Return the [x, y] coordinate for the center point of the cell that contains the specified text.  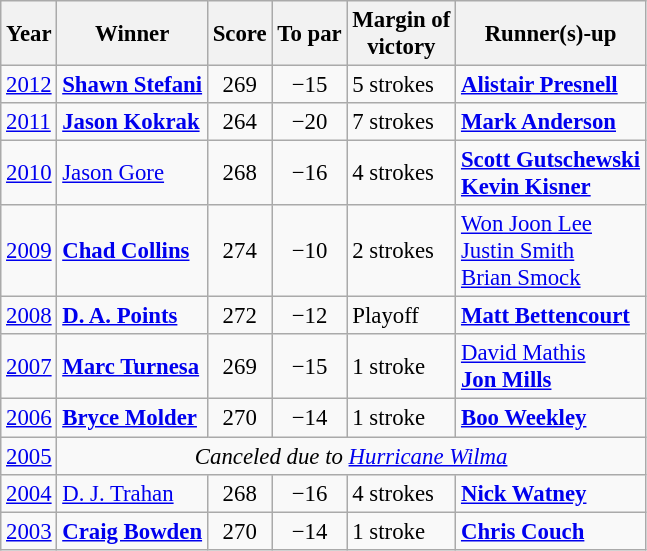
Matt Bettencourt [551, 316]
2009 [29, 251]
Winner [132, 34]
2006 [29, 418]
Marc Turnesa [132, 366]
Chad Collins [132, 251]
Canceled due to Hurricane Wilma [351, 456]
2 strokes [402, 251]
Bryce Molder [132, 418]
264 [240, 122]
−12 [310, 316]
2005 [29, 456]
D. A. Points [132, 316]
Jason Kokrak [132, 122]
Boo Weekley [551, 418]
5 strokes [402, 85]
Playoff [402, 316]
Mark Anderson [551, 122]
2008 [29, 316]
−10 [310, 251]
Alistair Presnell [551, 85]
Chris Couch [551, 531]
274 [240, 251]
Margin ofvictory [402, 34]
Nick Watney [551, 493]
−20 [310, 122]
Score [240, 34]
2007 [29, 366]
Scott Gutschewski Kevin Kisner [551, 174]
7 strokes [402, 122]
Jason Gore [132, 174]
2011 [29, 122]
2003 [29, 531]
D. J. Trahan [132, 493]
2012 [29, 85]
Year [29, 34]
To par [310, 34]
272 [240, 316]
2010 [29, 174]
David Mathis Jon Mills [551, 366]
Runner(s)-up [551, 34]
Won Joon Lee Justin Smith Brian Smock [551, 251]
2004 [29, 493]
Craig Bowden [132, 531]
Shawn Stefani [132, 85]
